Return the (X, Y) coordinate for the center point of the cell that contains the specified text.  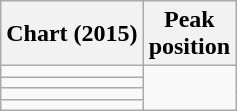
Peakposition (189, 34)
Chart (2015) (72, 34)
